Locate the cell with the specified text and output its (x, y) center coordinate. 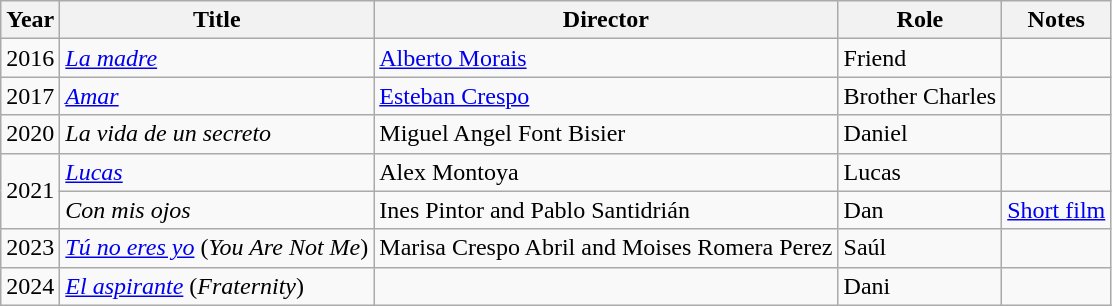
Esteban Crespo (606, 96)
2021 (30, 191)
Friend (920, 58)
Year (30, 20)
Alberto Morais (606, 58)
Marisa Crespo Abril and Moises Romera Perez (606, 248)
Tú no eres yo (You Are Not Me) (217, 248)
Title (217, 20)
Saúl (920, 248)
Amar (217, 96)
El aspirante (Fraternity) (217, 286)
2017 (30, 96)
2020 (30, 134)
Ines Pintor and Pablo Santidrián (606, 210)
La vida de un secreto (217, 134)
Director (606, 20)
Dani (920, 286)
Miguel Angel Font Bisier (606, 134)
Notes (1056, 20)
Short film (1056, 210)
2024 (30, 286)
Role (920, 20)
La madre (217, 58)
2023 (30, 248)
Con mis ojos (217, 210)
Brother Charles (920, 96)
Daniel (920, 134)
Dan (920, 210)
2016 (30, 58)
Alex Montoya (606, 172)
